From the cell containing the given text, extract its center point as (x, y) coordinate. 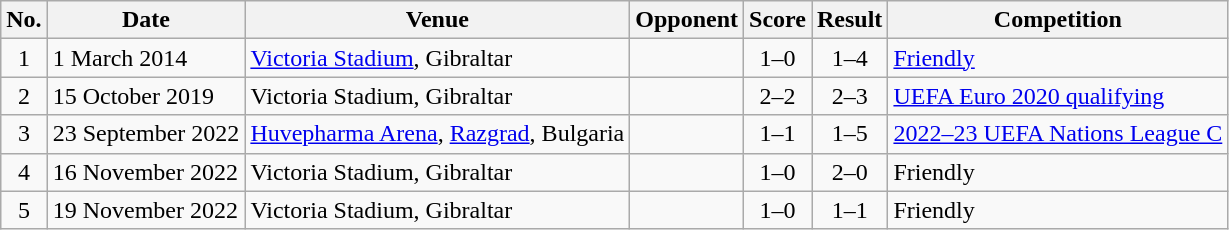
1 (24, 58)
Huvepharma Arena, Razgrad, Bulgaria (438, 134)
Score (778, 20)
1 March 2014 (146, 58)
Competition (1058, 20)
1–5 (850, 134)
2–2 (778, 96)
4 (24, 172)
2022–23 UEFA Nations League C (1058, 134)
5 (24, 210)
UEFA Euro 2020 qualifying (1058, 96)
2–0 (850, 172)
1–4 (850, 58)
Date (146, 20)
19 November 2022 (146, 210)
23 September 2022 (146, 134)
Result (850, 20)
16 November 2022 (146, 172)
3 (24, 134)
Opponent (687, 20)
15 October 2019 (146, 96)
Venue (438, 20)
2 (24, 96)
2–3 (850, 96)
No. (24, 20)
